Provide the [X, Y] coordinate of the cell's center where the given text is located.  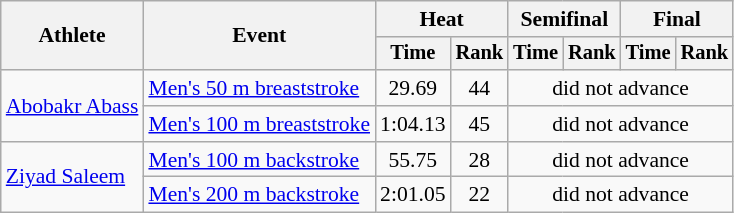
22 [480, 195]
Men's 200 m backstroke [259, 195]
45 [480, 124]
Event [259, 36]
Abobakr Abass [72, 106]
Men's 100 m breaststroke [259, 124]
Men's 50 m breaststroke [259, 88]
Ziyad Saleem [72, 178]
Athlete [72, 36]
2:01.05 [412, 195]
29.69 [412, 88]
1:04.13 [412, 124]
55.75 [412, 160]
Final [677, 19]
28 [480, 160]
Heat [442, 19]
Semifinal [564, 19]
44 [480, 88]
Men's 100 m backstroke [259, 160]
